Detect which cell encompasses the target text, then output its (x, y) center coordinate. 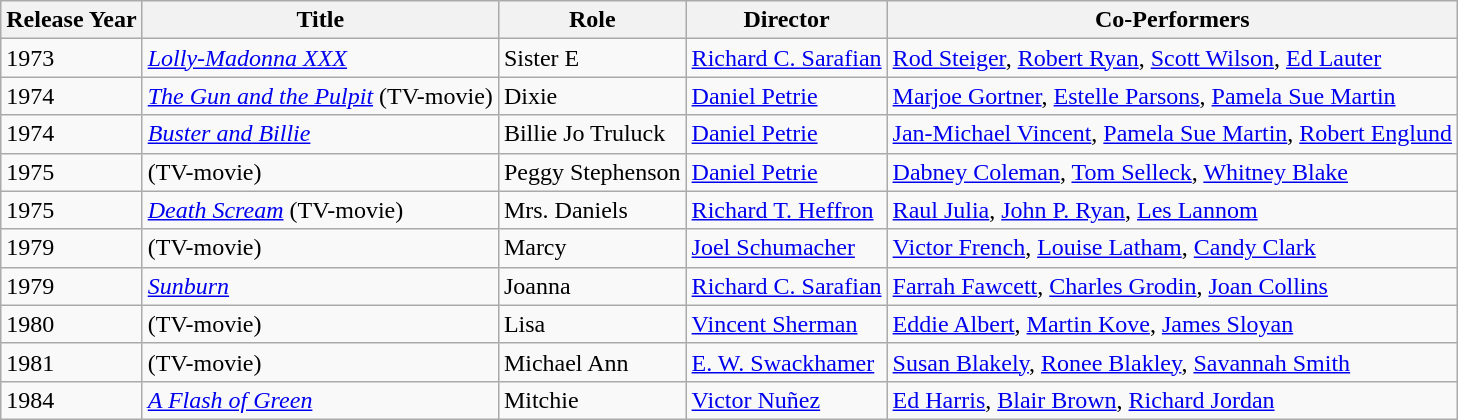
Victor Nuñez (786, 400)
Vincent Sherman (786, 324)
Dixie (592, 96)
Richard T. Heffron (786, 210)
Marjoe Gortner, Estelle Parsons, Pamela Sue Martin (1172, 96)
Mitchie (592, 400)
1981 (72, 362)
Joanna (592, 286)
Lisa (592, 324)
A Flash of Green (320, 400)
Raul Julia, John P. Ryan, Les Lannom (1172, 210)
E. W. Swackhamer (786, 362)
Victor French, Louise Latham, Candy Clark (1172, 248)
Joel Schumacher (786, 248)
1980 (72, 324)
Michael Ann (592, 362)
Marcy (592, 248)
Role (592, 20)
1984 (72, 400)
Co-Performers (1172, 20)
Jan-Michael Vincent, Pamela Sue Martin, Robert Englund (1172, 134)
Mrs. Daniels (592, 210)
Billie Jo Truluck (592, 134)
Title (320, 20)
Director (786, 20)
Ed Harris, Blair Brown, Richard Jordan (1172, 400)
Peggy Stephenson (592, 172)
Release Year (72, 20)
Eddie Albert, Martin Kove, James Sloyan (1172, 324)
The Gun and the Pulpit (TV-movie) (320, 96)
Sister E (592, 58)
Lolly-Madonna XXX (320, 58)
Buster and Billie (320, 134)
Farrah Fawcett, Charles Grodin, Joan Collins (1172, 286)
Susan Blakely, Ronee Blakley, Savannah Smith (1172, 362)
Death Scream (TV-movie) (320, 210)
Dabney Coleman, Tom Selleck, Whitney Blake (1172, 172)
Rod Steiger, Robert Ryan, Scott Wilson, Ed Lauter (1172, 58)
Sunburn (320, 286)
1973 (72, 58)
